Identify which cell holds the provided text, then report its (X, Y) central coordinate. 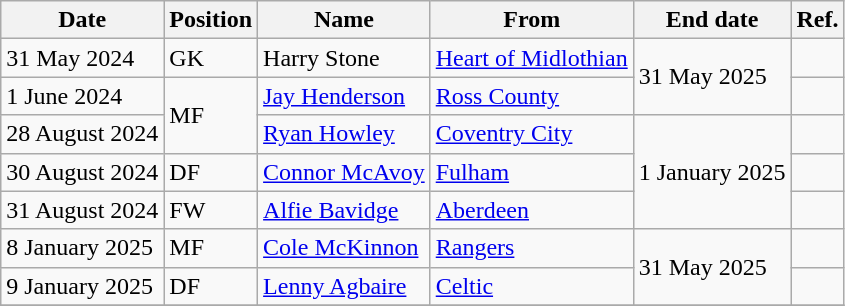
Cole McKinnon (344, 248)
Coventry City (532, 134)
Lenny Agbaire (344, 286)
Fulham (532, 172)
Rangers (532, 248)
9 January 2025 (82, 286)
Position (211, 20)
8 January 2025 (82, 248)
31 May 2024 (82, 58)
1 January 2025 (712, 172)
Jay Henderson (344, 96)
30 August 2024 (82, 172)
Ryan Howley (344, 134)
31 August 2024 (82, 210)
GK (211, 58)
Date (82, 20)
28 August 2024 (82, 134)
Ross County (532, 96)
Ref. (818, 20)
Alfie Bavidge (344, 210)
FW (211, 210)
End date (712, 20)
Connor McAvoy (344, 172)
1 June 2024 (82, 96)
From (532, 20)
Heart of Midlothian (532, 58)
Aberdeen (532, 210)
Name (344, 20)
Celtic (532, 286)
Harry Stone (344, 58)
